Determine the [x, y] coordinate at the center of the cell enclosing the given text.  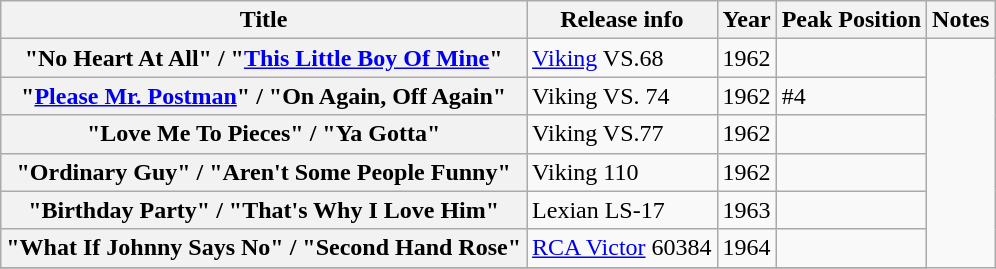
Viking VS.68 [622, 58]
Title [264, 20]
"No Heart At All" / "This Little Boy Of Mine" [264, 58]
"Birthday Party" / "That's Why I Love Him" [264, 210]
"What If Johnny Says No" / "Second Hand Rose" [264, 248]
"Ordinary Guy" / "Aren't Some People Funny" [264, 172]
Peak Position [851, 20]
RCA Victor 60384 [622, 248]
"Please Mr. Postman" / "On Again, Off Again" [264, 96]
Notes [961, 20]
Viking VS. 74 [622, 96]
#4 [851, 96]
"Love Me To Pieces" / "Ya Gotta" [264, 134]
Viking 110 [622, 172]
1963 [746, 210]
1964 [746, 248]
Release info [622, 20]
Viking VS.77 [622, 134]
Lexian LS-17 [622, 210]
Year [746, 20]
